From the cell containing the given text, extract its center point as (X, Y) coordinate. 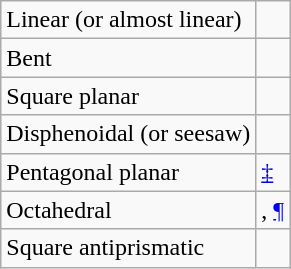
Square planar (128, 96)
Square antiprismatic (128, 248)
‡ (273, 172)
Pentagonal planar (128, 172)
Disphenoidal (or seesaw) (128, 134)
Octahedral (128, 210)
Linear (or almost linear) (128, 20)
Bent (128, 58)
, ¶ (273, 210)
